Extract the (x, y) coordinate from the center of the cell holding the provided text.  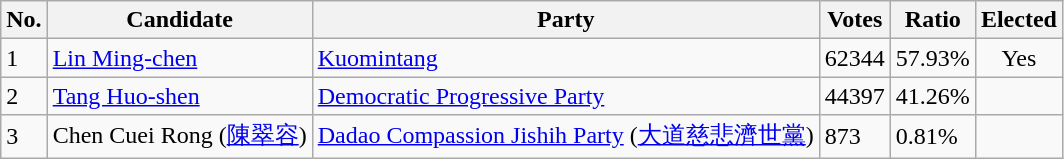
Elected (1018, 20)
Kuomintang (566, 58)
0.81% (932, 136)
No. (24, 20)
2 (24, 96)
Candidate (180, 20)
Lin Ming-chen (180, 58)
41.26% (932, 96)
Chen Cuei Rong (陳翠容) (180, 136)
62344 (854, 58)
1 (24, 58)
44397 (854, 96)
57.93% (932, 58)
Ratio (932, 20)
3 (24, 136)
Tang Huo-shen (180, 96)
Democratic Progressive Party (566, 96)
Party (566, 20)
Votes (854, 20)
Yes (1018, 58)
Dadao Compassion Jishih Party (大道慈悲濟世黨) (566, 136)
873 (854, 136)
